Output the (x, y) coordinate of the center of the cell containing the given text.  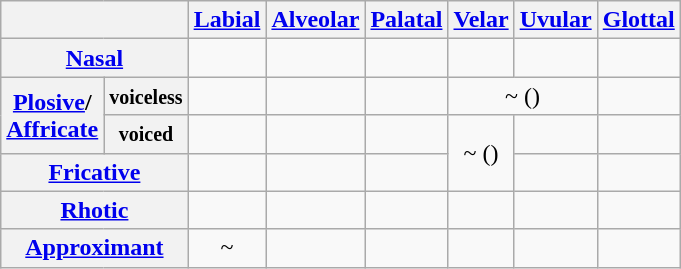
Palatal (406, 20)
Approximant (94, 248)
Nasal (94, 58)
Rhotic (94, 210)
Plosive/Affricate (52, 115)
Uvular (556, 20)
~ (227, 248)
Velar (481, 20)
Fricative (94, 172)
voiceless (146, 96)
voiced (146, 134)
Alveolar (316, 20)
Glottal (638, 20)
Labial (227, 20)
